Return the [x, y] coordinate for the center point of the cell that contains the specified text.  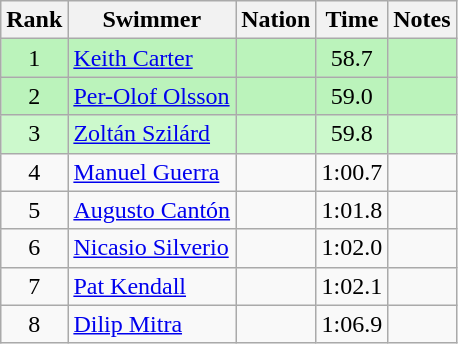
Keith Carter [152, 58]
1:02.0 [352, 248]
1:02.1 [352, 286]
6 [34, 248]
59.0 [352, 96]
Manuel Guerra [152, 172]
1:06.9 [352, 324]
Time [352, 20]
59.8 [352, 134]
4 [34, 172]
Notes [422, 20]
58.7 [352, 58]
8 [34, 324]
Zoltán Szilárd [152, 134]
5 [34, 210]
Swimmer [152, 20]
Dilip Mitra [152, 324]
Nation [276, 20]
Per-Olof Olsson [152, 96]
1:01.8 [352, 210]
2 [34, 96]
Pat Kendall [152, 286]
Nicasio Silverio [152, 248]
1:00.7 [352, 172]
3 [34, 134]
Augusto Cantón [152, 210]
7 [34, 286]
1 [34, 58]
Rank [34, 20]
